Detect which cell encompasses the target text, then output its (X, Y) center coordinate. 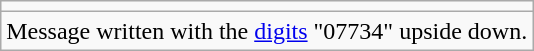
Message written with the digits "07734" upside down. (267, 31)
